Identify which cell holds the provided text, then report its (X, Y) central coordinate. 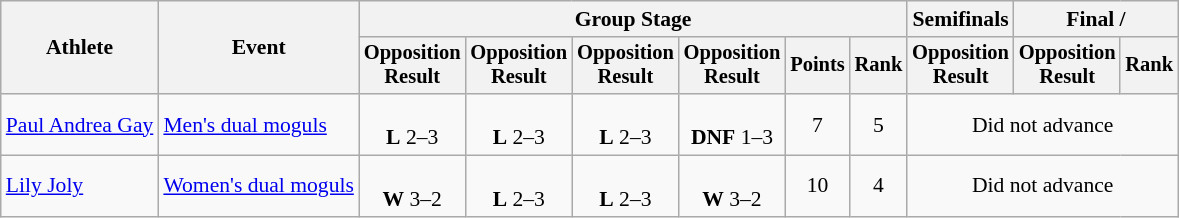
Lily Joly (80, 186)
4 (879, 186)
Semifinals (960, 19)
Athlete (80, 48)
5 (879, 124)
Event (258, 48)
Final / (1096, 19)
Women's dual moguls (258, 186)
Men's dual moguls (258, 124)
Group Stage (633, 19)
7 (817, 124)
Points (817, 66)
DNF 1–3 (732, 124)
10 (817, 186)
Paul Andrea Gay (80, 124)
